Extract the (X, Y) coordinate from the center of the cell holding the provided text.  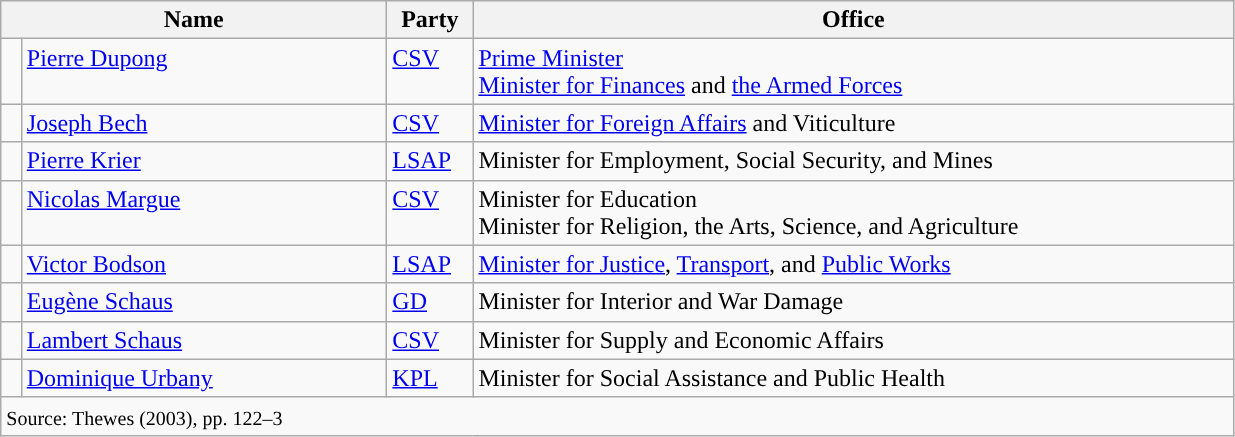
Victor Bodson (204, 264)
Joseph Bech (204, 123)
Lambert Schaus (204, 340)
Pierre Dupong (204, 72)
Nicolas Margue (204, 212)
Prime Minister Minister for Finances and the Armed Forces (854, 72)
Minister for Employment, Social Security, and Mines (854, 161)
Eugène Schaus (204, 302)
Minister for Interior and War Damage (854, 302)
Minister for Foreign Affairs and Viticulture (854, 123)
Office (854, 20)
Name (194, 20)
Pierre Krier (204, 161)
Source: Thewes (2003), pp. 122–3 (618, 416)
Minister for Justice, Transport, and Public Works (854, 264)
Minister for Education Minister for Religion, the Arts, Science, and Agriculture (854, 212)
Minister for Social Assistance and Public Health (854, 378)
KPL (430, 378)
Party (430, 20)
GD (430, 302)
Minister for Supply and Economic Affairs (854, 340)
Dominique Urbany (204, 378)
